Return [x, y] of the center of cell containing provided text 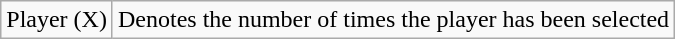
Player (X) [57, 20]
Denotes the number of times the player has been selected [393, 20]
